Search for the cell housing the specified text and yield its (X, Y) center coordinate. 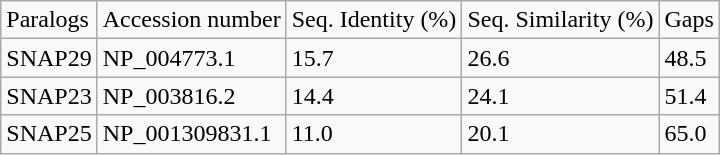
20.1 (560, 134)
48.5 (689, 58)
NP_001309831.1 (192, 134)
15.7 (374, 58)
26.6 (560, 58)
SNAP25 (49, 134)
65.0 (689, 134)
Gaps (689, 20)
Paralogs (49, 20)
14.4 (374, 96)
Seq. Similarity (%) (560, 20)
11.0 (374, 134)
SNAP23 (49, 96)
NP_003816.2 (192, 96)
24.1 (560, 96)
SNAP29 (49, 58)
NP_004773.1 (192, 58)
51.4 (689, 96)
Seq. Identity (%) (374, 20)
Accession number (192, 20)
